Return the (x, y) coordinate for the center point of the cell that contains the specified text.  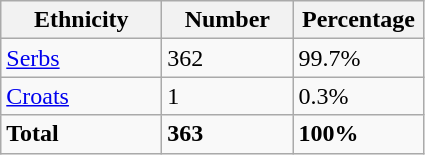
1 (228, 96)
Number (228, 20)
363 (228, 134)
99.7% (358, 58)
Total (82, 134)
100% (358, 134)
362 (228, 58)
Serbs (82, 58)
0.3% (358, 96)
Croats (82, 96)
Percentage (358, 20)
Ethnicity (82, 20)
